Determine the (x, y) coordinate at the center of the cell enclosing the given text.  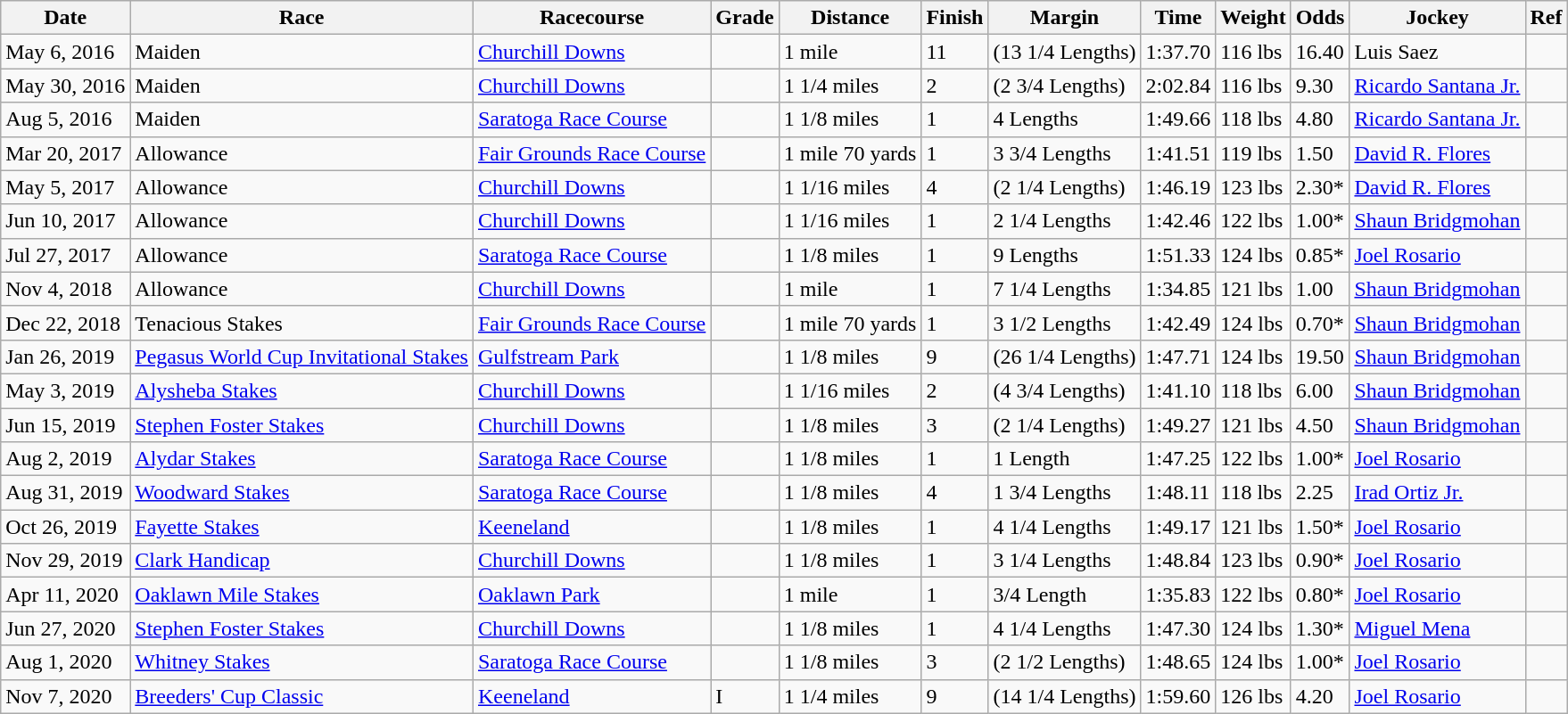
Nov 7, 2020 (66, 696)
1:47.71 (1178, 357)
Jun 15, 2019 (66, 425)
Aug 1, 2020 (66, 662)
Weight (1253, 18)
Alydar Stakes (301, 459)
Whitney Stakes (301, 662)
Finish (954, 18)
1:46.19 (1178, 187)
1:34.85 (1178, 289)
1:41.51 (1178, 153)
16.40 (1320, 52)
1:48.11 (1178, 493)
Nov 4, 2018 (66, 289)
Mar 20, 2017 (66, 153)
Jul 27, 2017 (66, 255)
1:47.25 (1178, 459)
Miguel Mena (1438, 628)
Time (1178, 18)
1:51.33 (1178, 255)
1:59.60 (1178, 696)
19.50 (1320, 357)
1.50* (1320, 527)
(2 3/4 Lengths) (1065, 86)
(2 1/2 Lengths) (1065, 662)
1:49.27 (1178, 425)
Racecourse (591, 18)
3 1/2 Lengths (1065, 323)
0.85* (1320, 255)
4.20 (1320, 696)
Gulfstream Park (591, 357)
Distance (850, 18)
0.70* (1320, 323)
Alysheba Stakes (301, 390)
1.30* (1320, 628)
2.30* (1320, 187)
1:48.84 (1178, 561)
Margin (1065, 18)
Clark Handicap (301, 561)
(26 1/4 Lengths) (1065, 357)
1:41.10 (1178, 390)
2 1/4 Lengths (1065, 221)
May 3, 2019 (66, 390)
2:02.84 (1178, 86)
Breeders' Cup Classic (301, 696)
Aug 5, 2016 (66, 119)
Nov 29, 2019 (66, 561)
1:42.49 (1178, 323)
Dec 22, 2018 (66, 323)
(4 3/4 Lengths) (1065, 390)
Aug 2, 2019 (66, 459)
1:49.17 (1178, 527)
1:42.46 (1178, 221)
Woodward Stakes (301, 493)
11 (954, 52)
Odds (1320, 18)
1 3/4 Lengths (1065, 493)
Oaklawn Park (591, 595)
Fayette Stakes (301, 527)
126 lbs (1253, 696)
Jockey (1438, 18)
Jun 27, 2020 (66, 628)
1:48.65 (1178, 662)
4.50 (1320, 425)
1.00 (1320, 289)
9.30 (1320, 86)
Aug 31, 2019 (66, 493)
I (745, 696)
6.00 (1320, 390)
0.80* (1320, 595)
3 1/4 Lengths (1065, 561)
May 30, 2016 (66, 86)
(13 1/4 Lengths) (1065, 52)
3 3/4 Lengths (1065, 153)
4.80 (1320, 119)
Oct 26, 2019 (66, 527)
Jun 10, 2017 (66, 221)
Luis Saez (1438, 52)
119 lbs (1253, 153)
Race (301, 18)
Date (66, 18)
1:37.70 (1178, 52)
4 Lengths (1065, 119)
9 Lengths (1065, 255)
1:49.66 (1178, 119)
Pegasus World Cup Invitational Stakes (301, 357)
2.25 (1320, 493)
3/4 Length (1065, 595)
Oaklawn Mile Stakes (301, 595)
7 1/4 Lengths (1065, 289)
1.50 (1320, 153)
1 Length (1065, 459)
Ref (1547, 18)
1:47.30 (1178, 628)
Irad Ortiz Jr. (1438, 493)
0.90* (1320, 561)
Grade (745, 18)
(14 1/4 Lengths) (1065, 696)
Tenacious Stakes (301, 323)
Apr 11, 2020 (66, 595)
Jan 26, 2019 (66, 357)
May 5, 2017 (66, 187)
May 6, 2016 (66, 52)
1:35.83 (1178, 595)
